Pinpoint the cell where the given text exists, returning its (x, y) midpoint coordinate. 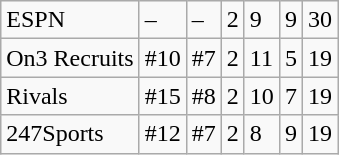
#12 (162, 134)
#15 (162, 96)
11 (262, 58)
247Sports (70, 134)
10 (262, 96)
5 (290, 58)
#10 (162, 58)
ESPN (70, 20)
7 (290, 96)
Rivals (70, 96)
On3 Recruits (70, 58)
30 (320, 20)
8 (262, 134)
#8 (204, 96)
